Extract the [x, y] coordinate from the center of the cell holding the provided text.  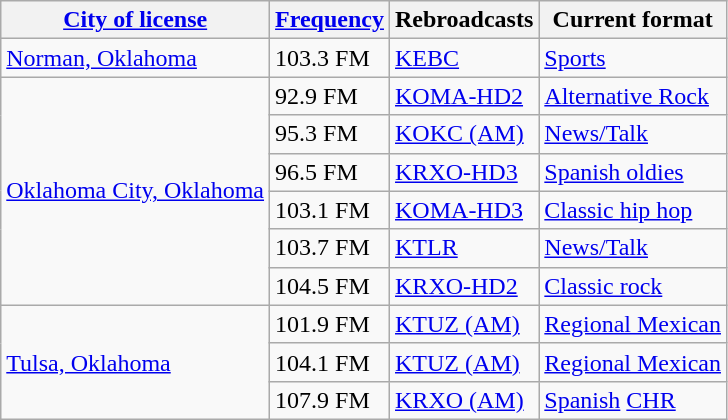
107.9 FM [330, 400]
Tulsa, Oklahoma [136, 362]
KOMA-HD3 [464, 210]
103.7 FM [330, 248]
KRXO-HD3 [464, 172]
96.5 FM [330, 172]
101.9 FM [330, 324]
92.9 FM [330, 96]
Spanish CHR [633, 400]
104.5 FM [330, 286]
104.1 FM [330, 362]
Frequency [330, 20]
KRXO (AM) [464, 400]
103.3 FM [330, 58]
Alternative Rock [633, 96]
KEBC [464, 58]
Sports [633, 58]
Rebroadcasts [464, 20]
95.3 FM [330, 134]
KOMA-HD2 [464, 96]
Classic rock [633, 286]
KOKC (AM) [464, 134]
103.1 FM [330, 210]
KRXO-HD2 [464, 286]
Classic hip hop [633, 210]
City of license [136, 20]
Oklahoma City, Oklahoma [136, 191]
KTLR [464, 248]
Norman, Oklahoma [136, 58]
Current format [633, 20]
Spanish oldies [633, 172]
